Detect which cell encompasses the target text, then output its [X, Y] center coordinate. 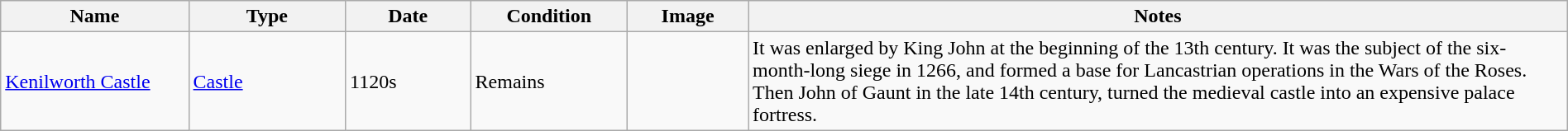
Condition [549, 16]
Name [94, 16]
Notes [1158, 16]
Castle [266, 81]
Remains [549, 81]
Kenilworth Castle [94, 81]
Image [688, 16]
1120s [409, 81]
Type [266, 16]
Date [409, 16]
